Identify which cell holds the provided text, then report its (x, y) central coordinate. 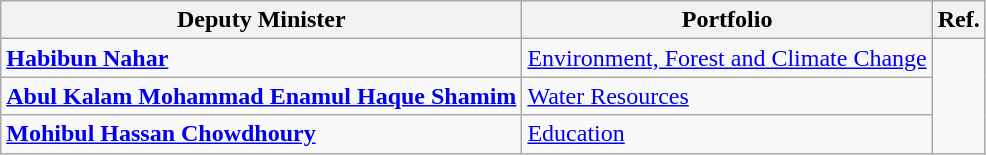
Habibun Nahar (262, 58)
Water Resources (727, 96)
Mohibul Hassan Chowdhoury (262, 134)
Abul Kalam Mohammad Enamul Haque Shamim (262, 96)
Environment, Forest and Climate Change (727, 58)
Ref. (958, 20)
Education (727, 134)
Deputy Minister (262, 20)
Portfolio (727, 20)
